Provide the [X, Y] coordinate of the cell's center where the given text is located.  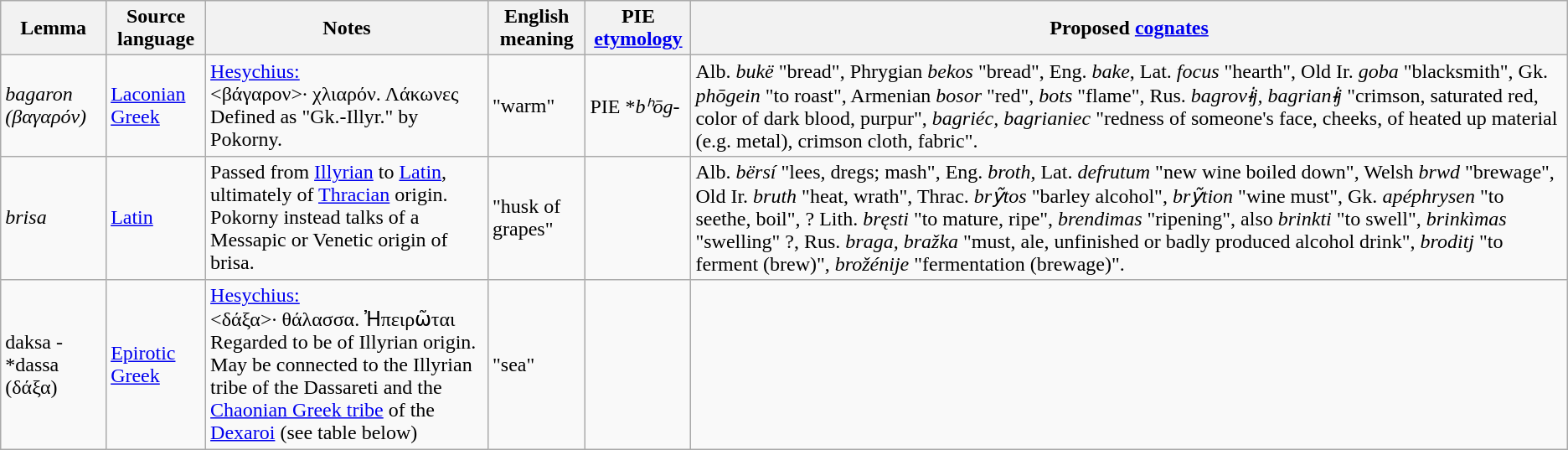
Latin [156, 218]
daksa -*dassa(δάξα) [54, 365]
"warm" [536, 106]
Lemma [54, 28]
"sea" [536, 365]
PIE etymology [638, 28]
Notes [347, 28]
Laconian Greek [156, 106]
Epirotic Greek [156, 365]
Hesychius:<βάγαρον>· χλιαρόν. ΛάκωνεςDefined as "Gk.-Illyr." by Pokorny. [347, 106]
Proposed cognates [1129, 28]
PIE *bʰōg- [638, 106]
Source language [156, 28]
bagaron (βαγαρόν) [54, 106]
brisa [54, 218]
English meaning [536, 28]
"husk of grapes" [536, 218]
Passed from Illyrian to Latin, ultimately of Thracian origin.Pokorny instead talks of a Messapic or Venetic origin of brisa. [347, 218]
